Pinpoint the cell where the given text exists, returning its (X, Y) midpoint coordinate. 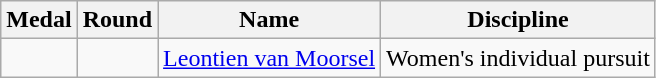
Name (270, 20)
Women's individual pursuit (518, 58)
Round (117, 20)
Leontien van Moorsel (270, 58)
Medal (39, 20)
Discipline (518, 20)
